Scan for the cell matching the given text and deliver its (X, Y) coordinate at center. 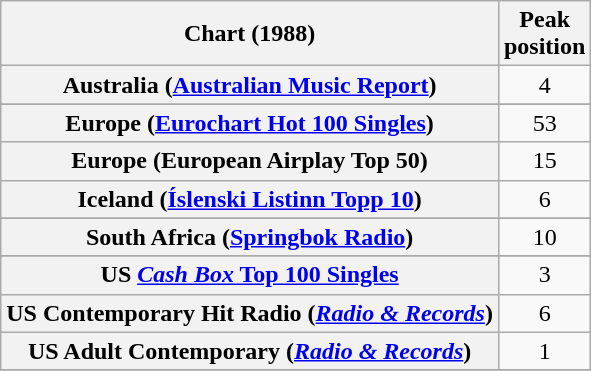
4 (544, 85)
1 (544, 351)
US Adult Contemporary (Radio & Records) (250, 351)
53 (544, 123)
US Contemporary Hit Radio (Radio & Records) (250, 313)
15 (544, 161)
South Africa (Springbok Radio) (250, 237)
Chart (1988) (250, 34)
Iceland (Íslenski Listinn Topp 10) (250, 199)
US Cash Box Top 100 Singles (250, 275)
Peakposition (544, 34)
10 (544, 237)
3 (544, 275)
Europe (Eurochart Hot 100 Singles) (250, 123)
Australia (Australian Music Report) (250, 85)
Europe (European Airplay Top 50) (250, 161)
